Determine the (x, y) coordinate at the center of the cell enclosing the given text.  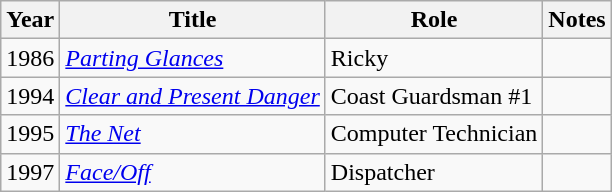
Dispatcher (434, 172)
Face/Off (192, 172)
Computer Technician (434, 134)
Clear and Present Danger (192, 96)
The Net (192, 134)
Notes (577, 20)
Ricky (434, 58)
1994 (30, 96)
Parting Glances (192, 58)
Coast Guardsman #1 (434, 96)
Year (30, 20)
Title (192, 20)
1986 (30, 58)
1995 (30, 134)
Role (434, 20)
1997 (30, 172)
